Capture the cell that displays the provided text and extract its [X, Y] central coordinate. 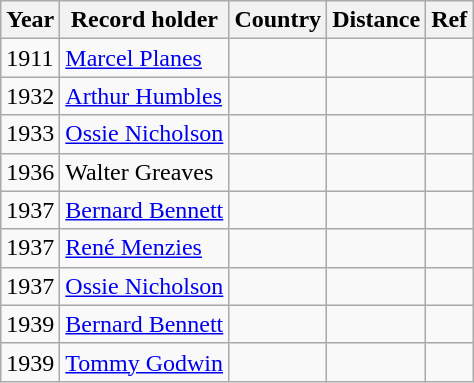
Country [278, 20]
1932 [30, 96]
1911 [30, 58]
Year [30, 20]
Record holder [144, 20]
René Menzies [144, 248]
Distance [376, 20]
Walter Greaves [144, 172]
Arthur Humbles [144, 96]
Tommy Godwin [144, 362]
Marcel Planes [144, 58]
1936 [30, 172]
Ref [450, 20]
1933 [30, 134]
